Provide the (X, Y) coordinate of the cell's center where the given text is located.  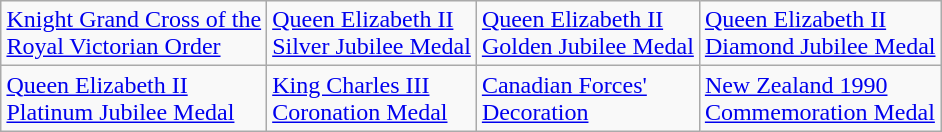
Queen Elizabeth IIGolden Jubilee Medal (588, 34)
New Zealand 1990Commemoration Medal (820, 98)
King Charles IIICoronation Medal (372, 98)
Queen Elizabeth IISilver Jubilee Medal (372, 34)
Queen Elizabeth IIPlatinum Jubilee Medal (134, 98)
Canadian Forces'Decoration (588, 98)
Knight Grand Cross of the Royal Victorian Order (134, 34)
Queen Elizabeth IIDiamond Jubilee Medal (820, 34)
